Return (x, y) of the center of cell containing provided text 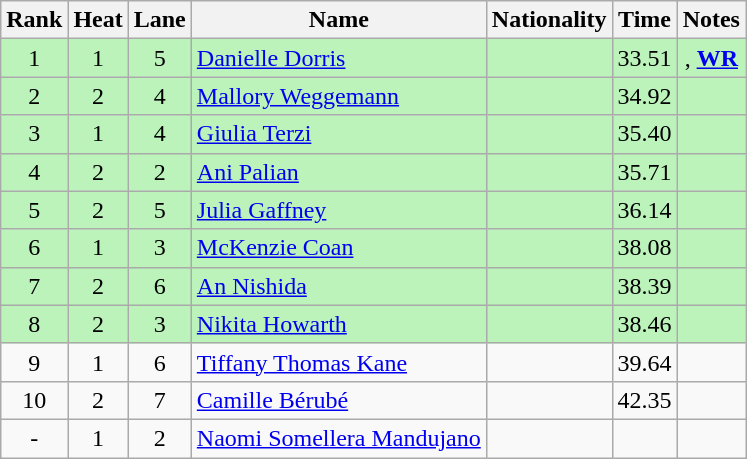
Mallory Weggemann (338, 96)
Camille Bérubé (338, 400)
Heat (98, 20)
Ani Palian (338, 172)
An Nishida (338, 286)
9 (34, 362)
33.51 (644, 58)
Nationality (549, 20)
Time (644, 20)
35.40 (644, 134)
Nikita Howarth (338, 324)
Danielle Dorris (338, 58)
Tiffany Thomas Kane (338, 362)
Lane (160, 20)
Julia Gaffney (338, 210)
Rank (34, 20)
, WR (711, 58)
8 (34, 324)
38.46 (644, 324)
42.35 (644, 400)
38.39 (644, 286)
10 (34, 400)
35.71 (644, 172)
Naomi Somellera Mandujano (338, 438)
- (34, 438)
Name (338, 20)
39.64 (644, 362)
Notes (711, 20)
Giulia Terzi (338, 134)
McKenzie Coan (338, 248)
38.08 (644, 248)
34.92 (644, 96)
36.14 (644, 210)
